Return the (X, Y) coordinate for the center point of the cell that contains the specified text.  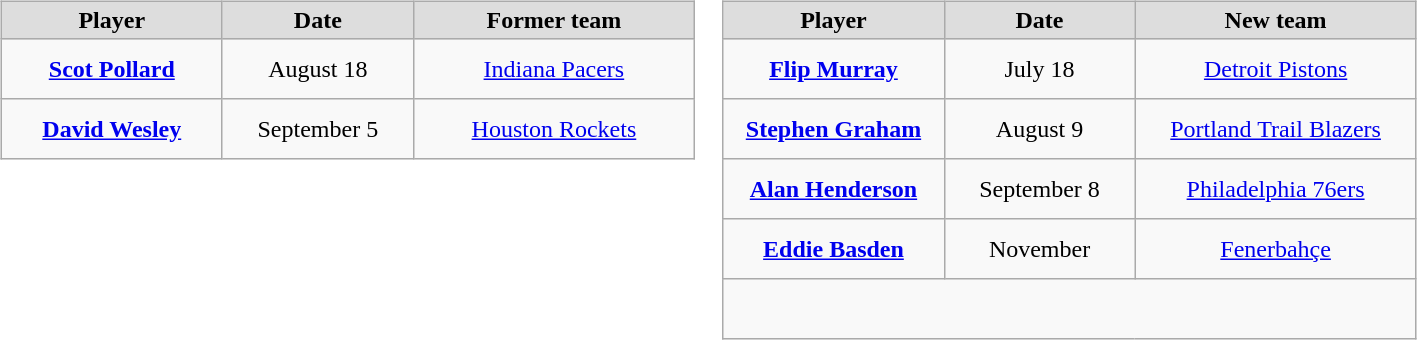
Former team (554, 20)
Stephen Graham (834, 129)
November (1040, 249)
July 18 (1040, 69)
Alan Henderson (834, 189)
Houston Rockets (554, 129)
Philadelphia 76ers (1276, 189)
Scot Pollard (112, 69)
Fenerbahçe (1276, 249)
September 8 (1040, 189)
August 18 (318, 69)
New team (1276, 20)
August 9 (1040, 129)
September 5 (318, 129)
David Wesley (112, 129)
Portland Trail Blazers (1276, 129)
Eddie Basden (834, 249)
Indiana Pacers (554, 69)
Flip Murray (834, 69)
Detroit Pistons (1276, 69)
